Detect which cell encompasses the target text, then output its [x, y] center coordinate. 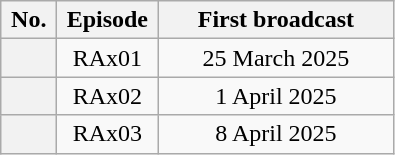
Episode [108, 20]
25 March 2025 [276, 58]
RAx03 [108, 134]
No. [29, 20]
RAx02 [108, 96]
1 April 2025 [276, 96]
8 April 2025 [276, 134]
RAx01 [108, 58]
First broadcast [276, 20]
